Pinpoint the cell where the given text exists, returning its [X, Y] midpoint coordinate. 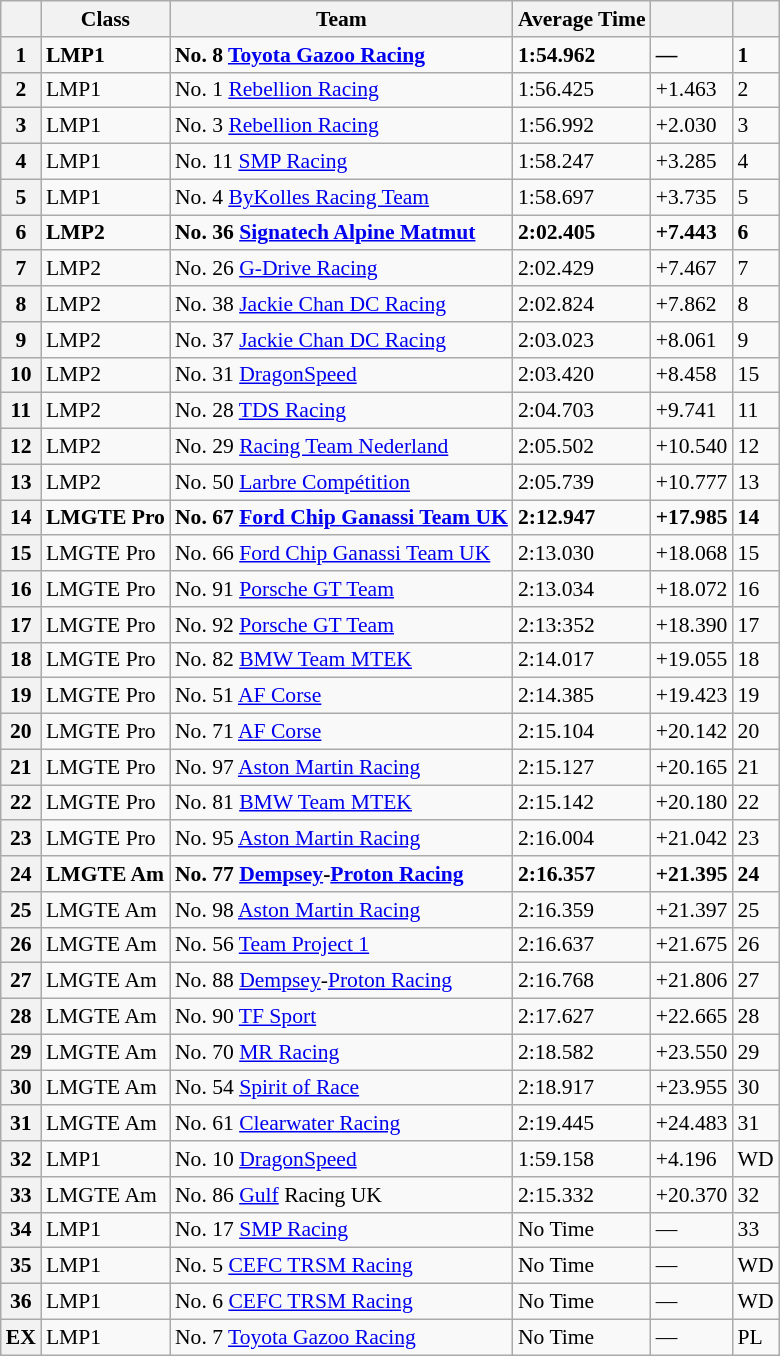
+23.550 [692, 1052]
No. 97 Aston Martin Racing [342, 767]
+8.458 [692, 375]
2:16.357 [582, 874]
Team [342, 19]
2:18.917 [582, 1088]
No. 81 BMW Team MTEK [342, 803]
35 [21, 1266]
No. 26 G-Drive Racing [342, 269]
No. 31 DragonSpeed [342, 375]
2:02.824 [582, 304]
+18.390 [692, 625]
+8.061 [692, 340]
2:15.127 [582, 767]
2:05.502 [582, 447]
No. 4 ByKolles Racing Team [342, 197]
2:15.142 [582, 803]
2:18.582 [582, 1052]
2:16.768 [582, 981]
No. 67 Ford Chip Ganassi Team UK [342, 518]
2:02.405 [582, 233]
No. 6 CEFC TRSM Racing [342, 1302]
Class [106, 19]
No. 29 Racing Team Nederland [342, 447]
+20.165 [692, 767]
2:14.385 [582, 696]
No. 10 DragonSpeed [342, 1159]
No. 7 Toyota Gazoo Racing [342, 1337]
2:16.637 [582, 945]
2:13.034 [582, 589]
+21.675 [692, 945]
+18.068 [692, 554]
No. 28 TDS Racing [342, 411]
2:16.359 [582, 910]
+3.285 [692, 162]
+18.072 [692, 589]
No. 38 Jackie Chan DC Racing [342, 304]
+21.806 [692, 981]
2:12.947 [582, 518]
+23.955 [692, 1088]
+1.463 [692, 90]
No. 3 Rebellion Racing [342, 126]
1:54.962 [582, 55]
No. 11 SMP Racing [342, 162]
No. 5 CEFC TRSM Racing [342, 1266]
No. 71 AF Corse [342, 732]
1:59.158 [582, 1159]
1:56.425 [582, 90]
36 [21, 1302]
No. 90 TF Sport [342, 1017]
+22.665 [692, 1017]
No. 82 BMW Team MTEK [342, 660]
No. 51 AF Corse [342, 696]
No. 54 Spirit of Race [342, 1088]
+17.985 [692, 518]
+24.483 [692, 1124]
No. 50 Larbre Compétition [342, 482]
+9.741 [692, 411]
+21.395 [692, 874]
2:03.420 [582, 375]
No. 86 Gulf Racing UK [342, 1195]
+21.397 [692, 910]
No. 56 Team Project 1 [342, 945]
+7.443 [692, 233]
2:04.703 [582, 411]
2:16.004 [582, 839]
+4.196 [692, 1159]
+20.180 [692, 803]
+20.370 [692, 1195]
+10.540 [692, 447]
1:58.247 [582, 162]
2:05.739 [582, 482]
10 [21, 375]
No. 92 Porsche GT Team [342, 625]
No. 70 MR Racing [342, 1052]
34 [21, 1230]
2:14.017 [582, 660]
2:02.429 [582, 269]
+19.055 [692, 660]
2:19.445 [582, 1124]
1:56.992 [582, 126]
2:15.332 [582, 1195]
2:17.627 [582, 1017]
No. 37 Jackie Chan DC Racing [342, 340]
+2.030 [692, 126]
PL [756, 1337]
+7.467 [692, 269]
No. 61 Clearwater Racing [342, 1124]
No. 66 Ford Chip Ganassi Team UK [342, 554]
2:03.023 [582, 340]
No. 8 Toyota Gazoo Racing [342, 55]
No. 95 Aston Martin Racing [342, 839]
1:58.697 [582, 197]
No. 98 Aston Martin Racing [342, 910]
+7.862 [692, 304]
No. 88 Dempsey-Proton Racing [342, 981]
EX [21, 1337]
+21.042 [692, 839]
2:13:352 [582, 625]
+10.777 [692, 482]
No. 77 Dempsey-Proton Racing [342, 874]
No. 17 SMP Racing [342, 1230]
No. 91 Porsche GT Team [342, 589]
2:15.104 [582, 732]
+19.423 [692, 696]
No. 1 Rebellion Racing [342, 90]
+3.735 [692, 197]
No. 36 Signatech Alpine Matmut [342, 233]
Average Time [582, 19]
2:13.030 [582, 554]
+20.142 [692, 732]
